Output the [x, y] coordinate of the center of the cell containing the given text.  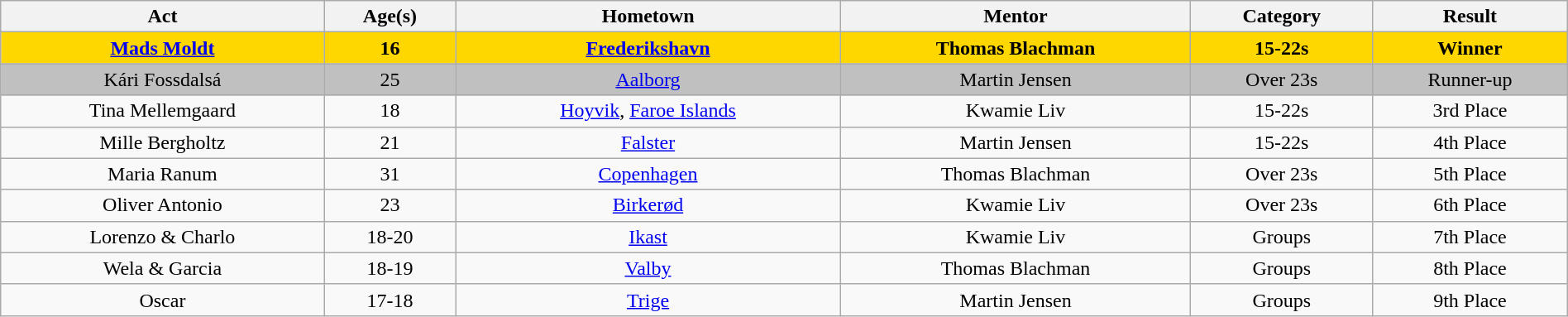
9th Place [1470, 300]
Aalborg [648, 79]
Mille Bergholtz [162, 142]
Lorenzo & Charlo [162, 237]
5th Place [1470, 174]
6th Place [1470, 205]
Tina Mellemgaard [162, 111]
18-20 [390, 237]
Ikast [648, 237]
Trige [648, 300]
Age(s) [390, 17]
7th Place [1470, 237]
Act [162, 17]
Oscar [162, 300]
Runner-up [1470, 79]
17-18 [390, 300]
Birkerød [648, 205]
18 [390, 111]
Hoyvik, Faroe Islands [648, 111]
Result [1470, 17]
25 [390, 79]
Wela & Garcia [162, 268]
Frederikshavn [648, 48]
31 [390, 174]
Falster [648, 142]
Kári Fossdalsá [162, 79]
4th Place [1470, 142]
Copenhagen [648, 174]
8th Place [1470, 268]
18-19 [390, 268]
3rd Place [1470, 111]
Mads Moldt [162, 48]
23 [390, 205]
16 [390, 48]
Winner [1470, 48]
21 [390, 142]
Oliver Antonio [162, 205]
Mentor [1016, 17]
Hometown [648, 17]
Maria Ranum [162, 174]
Valby [648, 268]
Category [1282, 17]
